From the cell containing the given text, extract its center point as [x, y] coordinate. 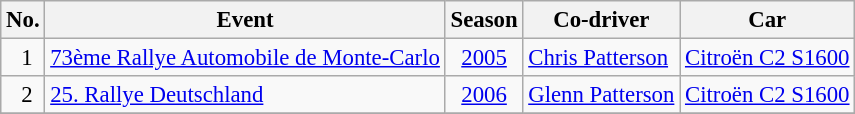
73ème Rallye Automobile de Monte-Carlo [245, 58]
No. [23, 20]
1 [23, 58]
Car [768, 20]
2005 [484, 58]
2006 [484, 95]
2 [23, 95]
25. Rallye Deutschland [245, 95]
Event [245, 20]
Co-driver [602, 20]
Glenn Patterson [602, 95]
Chris Patterson [602, 58]
Season [484, 20]
